Search for the cell housing the specified text and yield its [x, y] center coordinate. 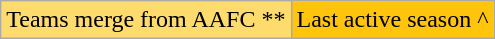
Last active season ^ [392, 20]
Teams merge from AAFC ** [146, 20]
